Provide the (X, Y) coordinate of the cell's center where the given text is located.  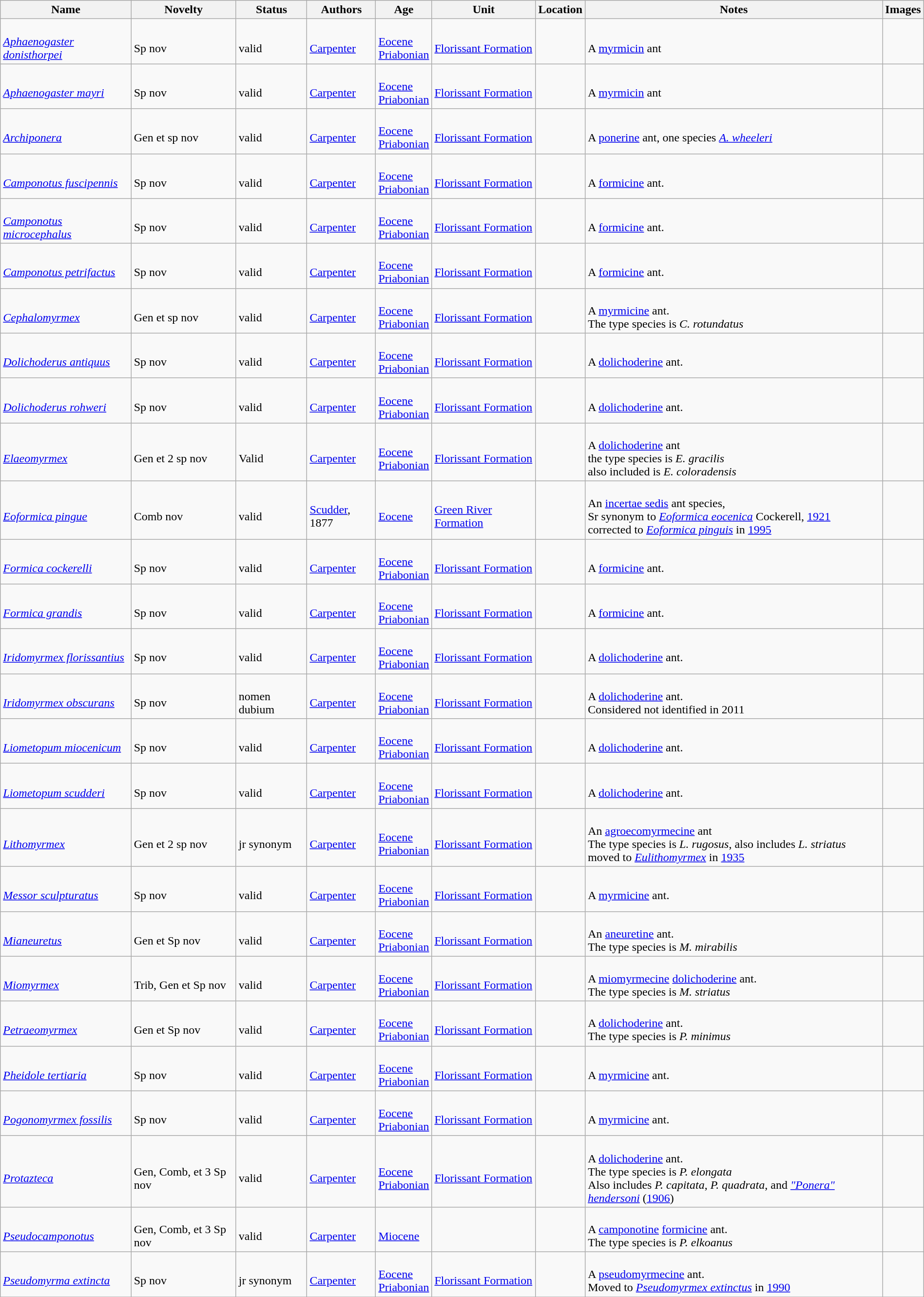
Valid (271, 452)
Camponotus fuscipennis (66, 176)
A myrmicine ant.The type species is C. rotundatus (734, 311)
A miomyrmecine dolichoderine ant. The type species is M. striatus (734, 979)
Dolichoderus rohweri (66, 400)
A pseudomyrmecine ant.Moved to Pseudomyrmex extinctus in 1990 (734, 1274)
Iridomyrmex florissantius (66, 651)
Status (271, 10)
Authors (341, 10)
Camponotus petrifactus (66, 266)
Green River Formation (483, 510)
Scudder, 1877 (341, 510)
Pogonomyrmex fossilis (66, 1113)
Iridomyrmex obscurans (66, 696)
Lithomyrmex (66, 838)
Miocene (404, 1229)
Notes (734, 10)
Name (66, 10)
Mianeuretus (66, 934)
Pheidole tertiaria (66, 1068)
Eocene (404, 510)
An agroecomyrmecine ant The type species is L. rugosus, also includes L. striatusmoved to Eulithomyrmex in 1935 (734, 838)
Liometopum miocenicum (66, 741)
Pseudocamponotus (66, 1229)
Cephalomyrmex (66, 311)
Location (560, 10)
Miomyrmex (66, 979)
Formica grandis (66, 607)
A ponerine ant, one species A. wheeleri (734, 131)
Aphaenogaster mayri (66, 86)
A dolichoderine ant. The type species is P. elongata Also includes P. capitata, P. quadrata, and "Ponera" hendersoni (1906) (734, 1171)
Age (404, 10)
Comb nov (183, 510)
Protazteca (66, 1171)
An aneuretine ant. The type species is M. mirabilis (734, 934)
Formica cockerelli (66, 562)
Liometopum scudderi (66, 786)
Aphaenogaster donisthorpei (66, 41)
An incertae sedis ant species, Sr synonym to Eoformica eocenica Cockerell, 1921corrected to Eoformica pinguis in 1995 (734, 510)
Archiponera (66, 131)
Messor sculpturatus (66, 889)
A dolichoderine ant the type species is E. gracilis also included is E. coloradensis (734, 452)
A dolichoderine ant. The type species is P. minimus (734, 1023)
Dolichoderus antiquus (66, 355)
Camponotus microcephalus (66, 221)
Images (903, 10)
A dolichoderine ant.Considered not identified in 2011 (734, 696)
Eoformica pingue (66, 510)
A camponotine formicine ant. The type species is P. elkoanus (734, 1229)
nomen dubium (271, 696)
Petraeomyrmex (66, 1023)
Elaeomyrmex (66, 452)
Trib, Gen et Sp nov (183, 979)
Novelty (183, 10)
Unit (483, 10)
Pseudomyrma extincta (66, 1274)
